Determine the [X, Y] coordinate at the center of the cell enclosing the given text.  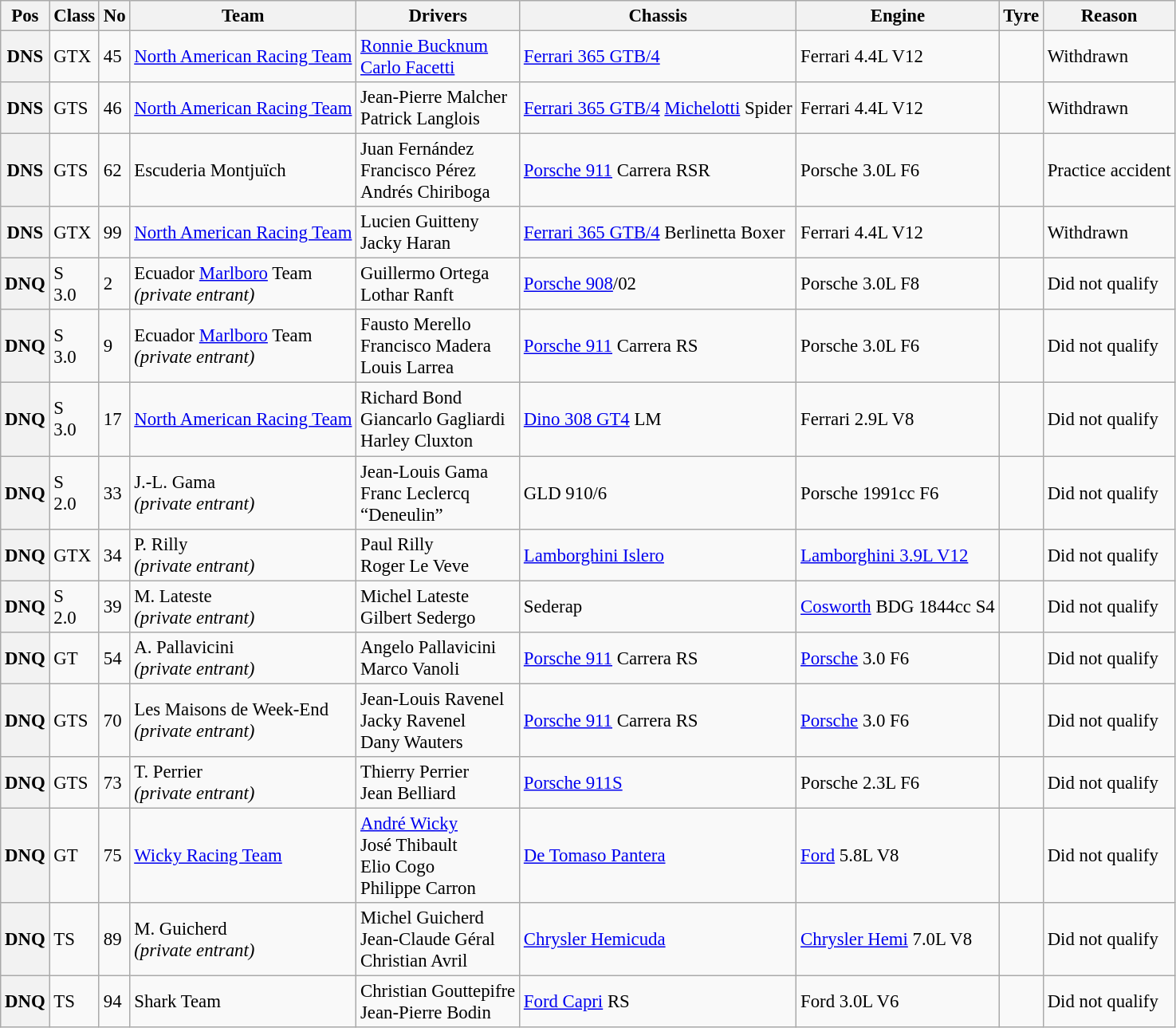
A. Pallavicini(private entrant) [243, 657]
73 [114, 783]
9 [114, 346]
Escuderia Montjuïch [243, 171]
Jean-Louis Gama Franc Leclercq “Deneulin” [439, 493]
M. Lateste(private entrant) [243, 606]
Chrysler Hemi 7.0L V8 [898, 939]
45 [114, 57]
T. Perrier(private entrant) [243, 783]
Lucien Guitteny Jacky Haran [439, 233]
34 [114, 555]
75 [114, 855]
Ford 5.8L V8 [898, 855]
2 [114, 284]
M. Guicherd(private entrant) [243, 939]
Ford Capri RS [659, 1002]
Thierry Perrier Jean Belliard [439, 783]
Practice accident [1109, 171]
Ferrari 365 GTB/4 [659, 57]
70 [114, 720]
Paul Rilly Roger Le Veve [439, 555]
P. Rilly(private entrant) [243, 555]
André Wicky José Thibault Elio Cogo Philippe Carron [439, 855]
39 [114, 606]
Ford 3.0L V6 [898, 1002]
Christian Gouttepifre Jean-Pierre Bodin [439, 1002]
Porsche 911 Carrera RSR [659, 171]
Porsche 911S [659, 783]
Ferrari 365 GTB/4 Michelotti Spider [659, 108]
17 [114, 419]
Angelo Pallavicini Marco Vanoli [439, 657]
Richard Bond Giancarlo Gagliardi Harley Cluxton [439, 419]
Porsche 1991cc F6 [898, 493]
Lamborghini Islero [659, 555]
Fausto Merello Francisco Madera Louis Larrea [439, 346]
89 [114, 939]
Les Maisons de Week-End(private entrant) [243, 720]
Jean-Pierre Malcher Patrick Langlois [439, 108]
Ferrari 2.9L V8 [898, 419]
Tyre [1021, 16]
No [114, 16]
Drivers [439, 16]
Porsche 2.3L F6 [898, 783]
Guillermo Ortega Lothar Ranft [439, 284]
94 [114, 1002]
Cosworth BDG 1844cc S4 [898, 606]
62 [114, 171]
Team [243, 16]
Jean-Louis Ravenel Jacky Ravenel Dany Wauters [439, 720]
Reason [1109, 16]
99 [114, 233]
De Tomaso Pantera [659, 855]
Chrysler Hemicuda [659, 939]
Michel Guicherd Jean-Claude Géral Christian Avril [439, 939]
Class [75, 16]
33 [114, 493]
Chassis [659, 16]
54 [114, 657]
46 [114, 108]
J.-L. Gama(private entrant) [243, 493]
Lamborghini 3.9L V12 [898, 555]
Juan Fernández Francisco Pérez Andrés Chiriboga [439, 171]
Engine [898, 16]
Shark Team [243, 1002]
Sederap [659, 606]
Wicky Racing Team [243, 855]
GLD 910/6 [659, 493]
Ronnie Bucknum Carlo Facetti [439, 57]
Michel Lateste Gilbert Sedergo [439, 606]
Porsche 3.0L F8 [898, 284]
Porsche 908/02 [659, 284]
Pos [26, 16]
Dino 308 GT4 LM [659, 419]
Ferrari 365 GTB/4 Berlinetta Boxer [659, 233]
